Identify which cell holds the provided text, then report its (X, Y) central coordinate. 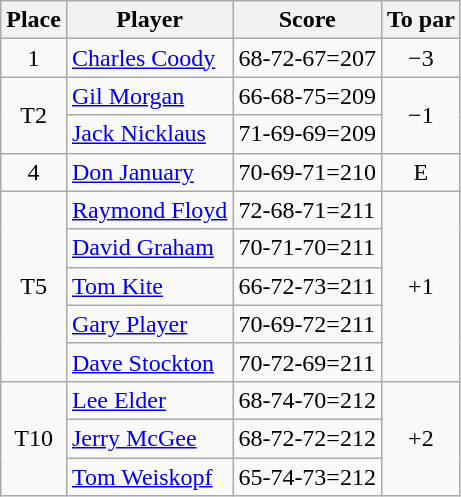
Raymond Floyd (149, 210)
Charles Coody (149, 58)
70-71-70=211 (308, 248)
Gary Player (149, 324)
−3 (420, 58)
66-72-73=211 (308, 286)
+1 (420, 286)
David Graham (149, 248)
−1 (420, 115)
66-68-75=209 (308, 96)
E (420, 172)
To par (420, 20)
Jerry McGee (149, 438)
+2 (420, 438)
Player (149, 20)
68-72-72=212 (308, 438)
70-69-71=210 (308, 172)
Jack Nicklaus (149, 134)
70-69-72=211 (308, 324)
1 (34, 58)
T10 (34, 438)
4 (34, 172)
T5 (34, 286)
Score (308, 20)
T2 (34, 115)
Lee Elder (149, 400)
Tom Kite (149, 286)
68-72-67=207 (308, 58)
71-69-69=209 (308, 134)
68-74-70=212 (308, 400)
Don January (149, 172)
70-72-69=211 (308, 362)
72-68-71=211 (308, 210)
Tom Weiskopf (149, 477)
Gil Morgan (149, 96)
Place (34, 20)
65-74-73=212 (308, 477)
Dave Stockton (149, 362)
